Identify which cell holds the provided text, then report its [X, Y] central coordinate. 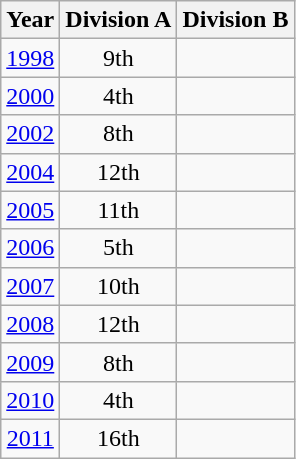
2007 [30, 286]
Division A [118, 20]
2006 [30, 248]
2010 [30, 400]
2009 [30, 362]
11th [118, 210]
5th [118, 248]
Division B [236, 20]
2000 [30, 96]
2005 [30, 210]
2011 [30, 438]
16th [118, 438]
2008 [30, 324]
2002 [30, 134]
9th [118, 58]
10th [118, 286]
Year [30, 20]
1998 [30, 58]
2004 [30, 172]
